Locate the cell with the specified text and output its (x, y) center coordinate. 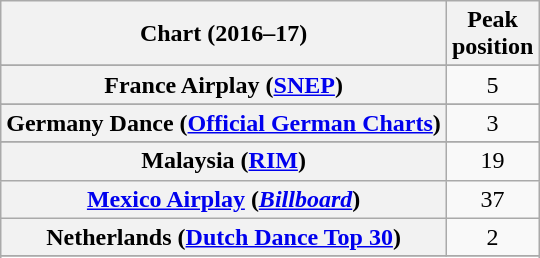
Peakposition (492, 34)
Malaysia (RIM) (224, 161)
Netherlands (Dutch Dance Top 30) (224, 237)
2 (492, 237)
Germany Dance (Official German Charts) (224, 123)
5 (492, 85)
France Airplay (SNEP) (224, 85)
Mexico Airplay (Billboard) (224, 199)
3 (492, 123)
Chart (2016–17) (224, 34)
19 (492, 161)
37 (492, 199)
